Capture the cell that displays the provided text and extract its [x, y] central coordinate. 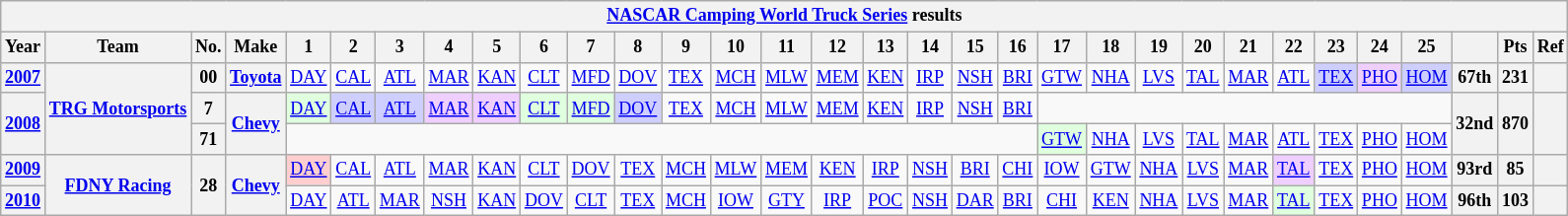
GTY [787, 201]
20 [1203, 47]
13 [886, 47]
23 [1336, 47]
5 [497, 47]
24 [1381, 47]
00 [209, 77]
8 [638, 47]
1 [309, 47]
2009 [24, 170]
TRG Motorsports [117, 108]
10 [736, 47]
32nd [1475, 123]
19 [1159, 47]
67th [1475, 77]
2010 [24, 201]
22 [1294, 47]
25 [1426, 47]
FDNY Racing [117, 185]
85 [1516, 170]
Make [256, 47]
11 [787, 47]
3 [400, 47]
18 [1110, 47]
DAR [974, 201]
16 [1018, 47]
Toyota [256, 77]
9 [686, 47]
2008 [24, 123]
21 [1248, 47]
28 [209, 185]
14 [931, 47]
POC [886, 201]
No. [209, 47]
2 [353, 47]
12 [837, 47]
96th [1475, 201]
Ref [1550, 47]
4 [449, 47]
71 [209, 138]
103 [1516, 201]
6 [544, 47]
93rd [1475, 170]
15 [974, 47]
870 [1516, 123]
231 [1516, 77]
Team [117, 47]
17 [1062, 47]
2007 [24, 77]
Year [24, 47]
Pts [1516, 47]
NASCAR Camping World Truck Series results [785, 16]
